Scan for the cell matching the given text and deliver its [x, y] coordinate at center. 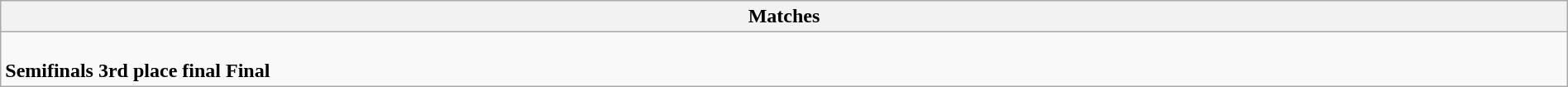
Semifinals 3rd place final Final [784, 60]
Matches [784, 17]
